Capture the cell that displays the provided text and extract its (X, Y) central coordinate. 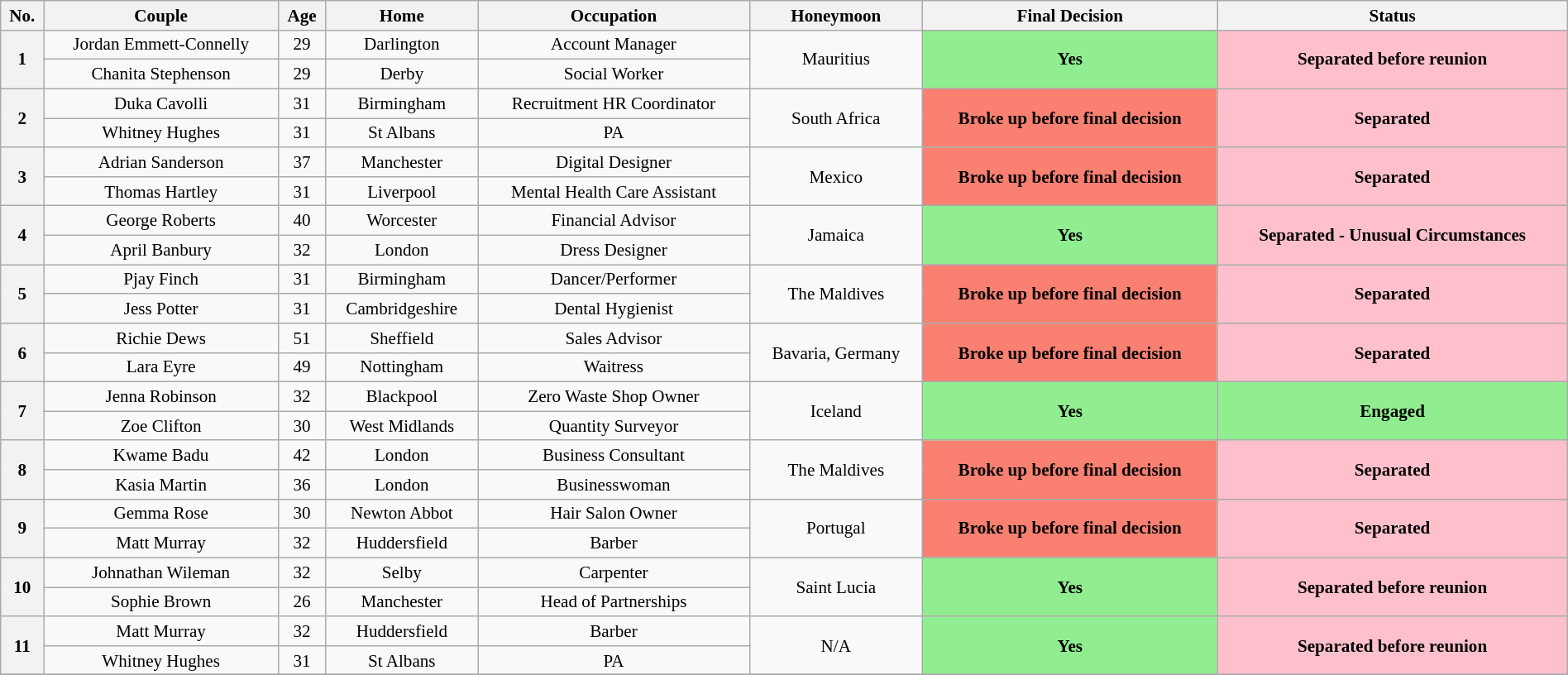
3 (22, 177)
Zoe Clifton (160, 425)
4 (22, 235)
Cambridgeshire (402, 308)
Businesswoman (614, 485)
Engaged (1393, 412)
Nottingham (402, 367)
49 (301, 367)
Mental Health Care Assistant (614, 190)
Mexico (836, 177)
Dress Designer (614, 250)
51 (301, 337)
Sales Advisor (614, 337)
Newton Abbot (402, 513)
Social Worker (614, 74)
Darlington (402, 45)
Carpenter (614, 572)
Pjay Finch (160, 280)
10 (22, 587)
Liverpool (402, 190)
Digital Designer (614, 162)
Selby (402, 572)
Gemma Rose (160, 513)
40 (301, 220)
Financial Advisor (614, 220)
Iceland (836, 412)
Quantity Surveyor (614, 425)
Account Manager (614, 45)
Waitress (614, 367)
Worcester (402, 220)
Head of Partnerships (614, 602)
Status (1393, 15)
Mauritius (836, 60)
Thomas Hartley (160, 190)
Honeymoon (836, 15)
Final Decision (1070, 15)
Home (402, 15)
Derby (402, 74)
26 (301, 602)
Bavaria, Germany (836, 352)
6 (22, 352)
Adrian Sanderson (160, 162)
Duka Cavolli (160, 103)
Age (301, 15)
37 (301, 162)
9 (22, 528)
Business Consultant (614, 455)
George Roberts (160, 220)
Couple (160, 15)
Lara Eyre (160, 367)
5 (22, 294)
Jess Potter (160, 308)
36 (301, 485)
8 (22, 470)
Kwame Badu (160, 455)
Chanita Stephenson (160, 74)
No. (22, 15)
42 (301, 455)
Johnathan Wileman (160, 572)
N/A (836, 645)
South Africa (836, 117)
Sophie Brown (160, 602)
Sheffield (402, 337)
Separated - Unusual Circumstances (1393, 235)
Hair Salon Owner (614, 513)
Recruitment HR Coordinator (614, 103)
Jordan Emmett-Connelly (160, 45)
Jamaica (836, 235)
April Banbury (160, 250)
7 (22, 412)
Blackpool (402, 397)
Richie Dews (160, 337)
Saint Lucia (836, 587)
1 (22, 60)
Zero Waste Shop Owner (614, 397)
Occupation (614, 15)
11 (22, 645)
2 (22, 117)
Dental Hygienist (614, 308)
Jenna Robinson (160, 397)
Kasia Martin (160, 485)
West Midlands (402, 425)
Dancer/Performer (614, 280)
Portugal (836, 528)
